Scan for the cell matching the given text and deliver its [x, y] coordinate at center. 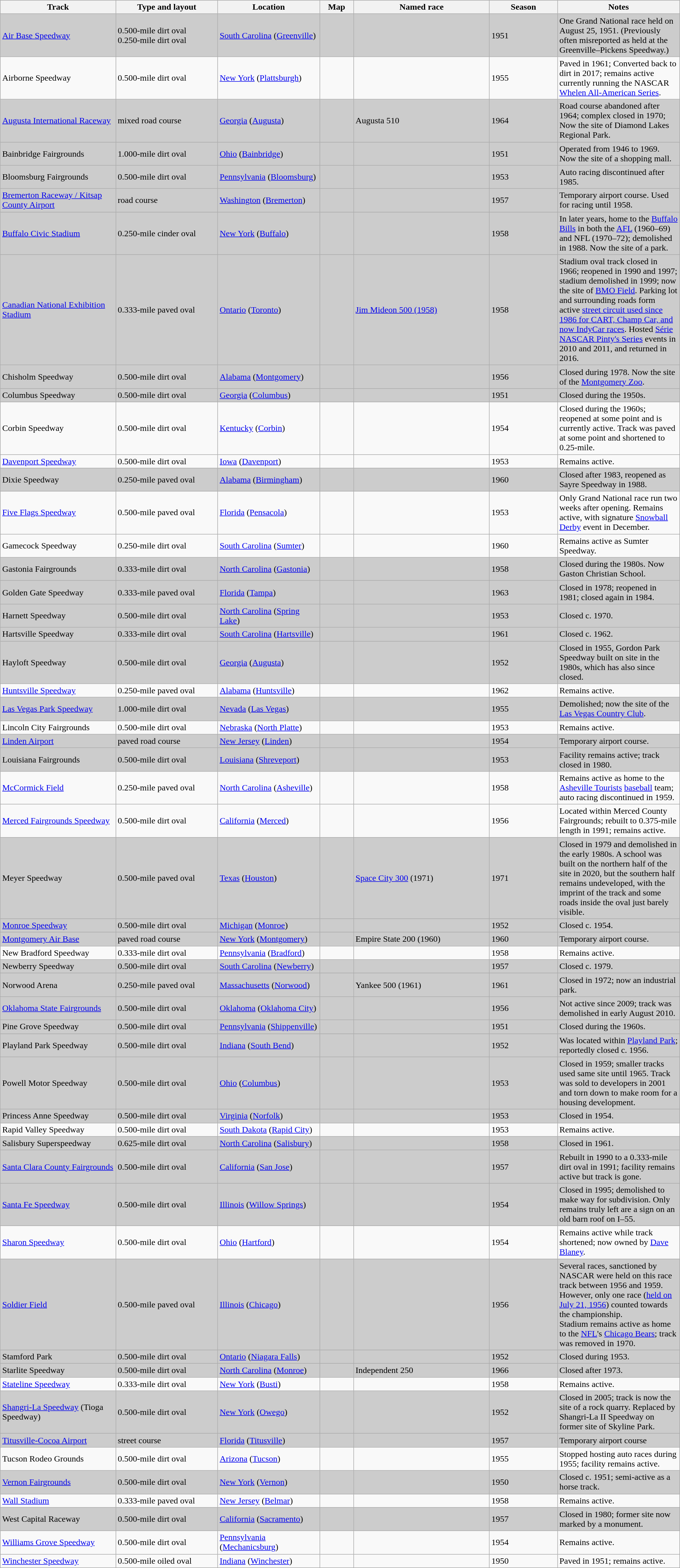
California (San Jose) [269, 1167]
Santa Fe Speedway [58, 1204]
Remains active while track shortened; now owned by Dave Blaney. [618, 1242]
Illinois (Chicago) [269, 1305]
Closed in 1995; demolished to make way for subdivision. Only remains truly left are a sign on an old barn roof on I–55. [618, 1204]
Gastonia Fairgrounds [58, 569]
Meyer Speedway [58, 878]
1966 [524, 1370]
Sharon Speedway [58, 1242]
Lincoln City Fairgrounds [58, 727]
Arizona (Tucson) [269, 1459]
Track [58, 7]
New York (Montgomery) [269, 939]
Canadian National Exhibition Stadium [58, 310]
New Jersey (Linden) [269, 741]
Closed during the 1980s. Now Gaston Christian School. [618, 569]
road course [167, 200]
Bremerton Raceway / Kitsap County Airport [58, 200]
Starlite Speedway [58, 1370]
0.500-mile oiled oval [167, 1561]
Columbus Speedway [58, 395]
Norwood Arena [58, 985]
Illinois (Willow Springs) [269, 1204]
Newberry Speedway [58, 966]
North Carolina (Spring Lake) [269, 616]
Stamford Park [58, 1357]
Louisiana (Shreveport) [269, 759]
Ohio (Hartford) [269, 1242]
New York (Buffalo) [269, 233]
South Carolina (Hartsville) [269, 634]
Located within Merced County Fairgrounds; rebuilt to 0.375-mile length in 1991; remains active. [618, 821]
McCormick Field [58, 788]
Augusta International Raceway [58, 120]
Alabama (Huntsville) [269, 690]
Pine Grove Speedway [58, 1027]
Indiana (Winchester) [269, 1561]
Remains active as Sumter Speedway. [618, 546]
Closed during the 1960s; reopened at some point and is currently active. Track was paved at some point and shortened to 0.25-mile. [618, 428]
Independent 250 [422, 1370]
Princess Anne Speedway [58, 1116]
Hayloft Speedway [58, 662]
Alabama (Montgomery) [269, 376]
Auto racing discontinued after 1985. [618, 177]
mixed road course [167, 120]
Temporary airport course [618, 1440]
Remains active as home to the Asheville Tourists baseball team; auto racing discontinued in 1959. [618, 788]
Virginia (Norfolk) [269, 1116]
Stopped hosting auto races during 1955; facility remains active. [618, 1459]
Soldier Field [58, 1305]
Closed in 2005; track is now the site of a rock quarry. Replaced by Shangri-La II Speedway on former site of Skyline Park. [618, 1412]
California (Sacramento) [269, 1519]
Temporary airport course. Used for racing until 1958. [618, 200]
New York (Owego) [269, 1412]
New York (Vernon) [269, 1482]
Closed in 1959; smaller tracks used same site until 1965. Track was sold to developers in 2001 and torn down to make room for a housing development. [618, 1083]
South Carolina (Greenville) [269, 35]
Closed c. 1954. [618, 926]
Closed c. 1951; semi-active as a horse track. [618, 1482]
Montgomery Air Base [58, 939]
Massachusetts (Norwood) [269, 985]
Louisiana Fairgrounds [58, 759]
New Jersey (Belmar) [269, 1501]
Golden Gate Speedway [58, 592]
Indiana (South Bend) [269, 1045]
Demolished; now the site of the Las Vegas Country Club. [618, 709]
1963 [524, 592]
Michigan (Monroe) [269, 926]
Florida (Tampa) [269, 592]
Closed after 1973. [618, 1370]
Pennsylvania (Bloomsburg) [269, 177]
Georgia (Columbus) [269, 395]
Road course abandoned after 1964; complex closed in 1970; Now the site of Diamond Lakes Regional Park. [618, 120]
Titusville-Cocoa Airport [58, 1440]
Pennsylvania (Mechanicsburg) [269, 1542]
Ohio (Columbus) [269, 1083]
Ohio (Bainbridge) [269, 153]
Closed during the 1950s. [618, 395]
Closed during 1978. Now the site of the Montgomery Zoo. [618, 376]
0.500-mile dirt oval0.250-mile dirt oval [167, 35]
North Carolina (Monroe) [269, 1370]
Air Base Speedway [58, 35]
Rapid Valley Speedway [58, 1130]
Empire State 200 (1960) [422, 939]
street course [167, 1440]
Yankee 500 (1961) [422, 985]
New Bradford Speedway [58, 953]
Ontario (Niagara Falls) [269, 1357]
Rebuilt in 1990 to a 0.333-mile dirt oval in 1991; facility remains active but track is gone. [618, 1167]
Hartsville Speedway [58, 634]
Winchester Speedway [58, 1561]
New York (Plattsburgh) [269, 78]
Florida (Titusville) [269, 1440]
North Carolina (Asheville) [269, 788]
Monroe Speedway [58, 926]
Stateline Speedway [58, 1384]
Location [269, 7]
Pennsylvania (Shippenville) [269, 1027]
1962 [524, 690]
Corbin Speedway [58, 428]
Closed c. 1962. [618, 634]
1971 [524, 878]
Davenport Speedway [58, 461]
Linden Airport [58, 741]
One Grand National race held on August 25, 1951. (Previously often misreported as held at the Greenville–Pickens Speedway.) [618, 35]
Closed in 1961. [618, 1143]
1964 [524, 120]
South Carolina (Sumter) [269, 546]
Operated from 1946 to 1969. Now the site of a shopping mall. [618, 153]
North Carolina (Salisbury) [269, 1143]
Gamecock Speedway [58, 546]
Facility remains active; track closed in 1980. [618, 759]
Texas (Houston) [269, 878]
Nebraska (North Platte) [269, 727]
Bainbridge Fairgrounds [58, 153]
Closed in 1954. [618, 1116]
Las Vegas Park Speedway [58, 709]
Vernon Fairgrounds [58, 1482]
Merced Fairgrounds Speedway [58, 821]
Named race [422, 7]
Kentucky (Corbin) [269, 428]
West Capital Raceway [58, 1519]
Florida (Pensacola) [269, 513]
California (Merced) [269, 821]
0.250-mile cinder oval [167, 233]
Closed c. 1979. [618, 966]
New York (Busti) [269, 1384]
Notes [618, 7]
Was located within Playland Park; reportedly closed c. 1956. [618, 1045]
0.250-mile dirt oval [167, 546]
Closed c. 1970. [618, 616]
Map [336, 7]
Season [524, 7]
Washington (Bremerton) [269, 200]
South Carolina (Newberry) [269, 966]
Shangri-La Speedway (Tioga Speedway) [58, 1412]
North Carolina (Gastonia) [269, 569]
Paved in 1961; Converted back to dirt in 2017; remains active currently running the NASCAR Whelen All-American Series. [618, 78]
Airborne Speedway [58, 78]
Oklahoma State Fairgrounds [58, 1008]
Closed during 1953. [618, 1357]
Closed in 1978; reopened in 1981; closed again in 1984. [618, 592]
Chisholm Speedway [58, 376]
Wall Stadium [58, 1501]
Paved in 1951; remains active. [618, 1561]
Closed after 1983, reopened as Sayre Speedway in 1988. [618, 480]
Iowa (Davenport) [269, 461]
Nevada (Las Vegas) [269, 709]
Dixie Speedway [58, 480]
In later years, home to the Buffalo Bills in both the AFL (1960–69) and NFL (1970–72); demolished in 1988. Now the site of a park. [618, 233]
Powell Motor Speedway [58, 1083]
Buffalo Civic Stadium [58, 233]
Closed in 1980; former site now marked by a monument. [618, 1519]
Alabama (Birmingham) [269, 480]
Augusta 510 [422, 120]
Williams Grove Speedway [58, 1542]
Only Grand National race run two weeks after opening. Remains active, with signature Snowball Derby event in December. [618, 513]
Tucson Rodeo Grounds [58, 1459]
0.625-mile dirt oval [167, 1143]
Oklahoma (Oklahoma City) [269, 1008]
Jim Mideon 500 (1958) [422, 310]
Bloomsburg Fairgrounds [58, 177]
Ontario (Toronto) [269, 310]
Santa Clara County Fairgrounds [58, 1167]
Closed in 1972; now an industrial park. [618, 985]
Closed during the 1960s. [618, 1027]
Closed in 1955, Gordon Park Speedway built on site in the 1980s, which has also since closed. [618, 662]
Type and layout [167, 7]
Space City 300 (1971) [422, 878]
Huntsville Speedway [58, 690]
Five Flags Speedway [58, 513]
South Dakota (Rapid City) [269, 1130]
Not active since 2009; track was demolished in early August 2010. [618, 1008]
Pennsylvania (Bradford) [269, 953]
Salisbury Superspeedway [58, 1143]
Playland Park Speedway [58, 1045]
Harnett Speedway [58, 616]
